Identify which cell holds the provided text, then report its (X, Y) central coordinate. 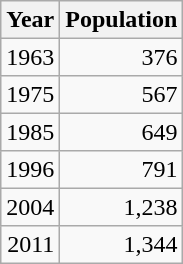
Year (30, 20)
2004 (30, 206)
567 (122, 94)
791 (122, 170)
2011 (30, 244)
Population (122, 20)
1996 (30, 170)
649 (122, 132)
1963 (30, 56)
1975 (30, 94)
1985 (30, 132)
1,238 (122, 206)
376 (122, 56)
1,344 (122, 244)
